Return (X, Y) of the center of cell containing provided text 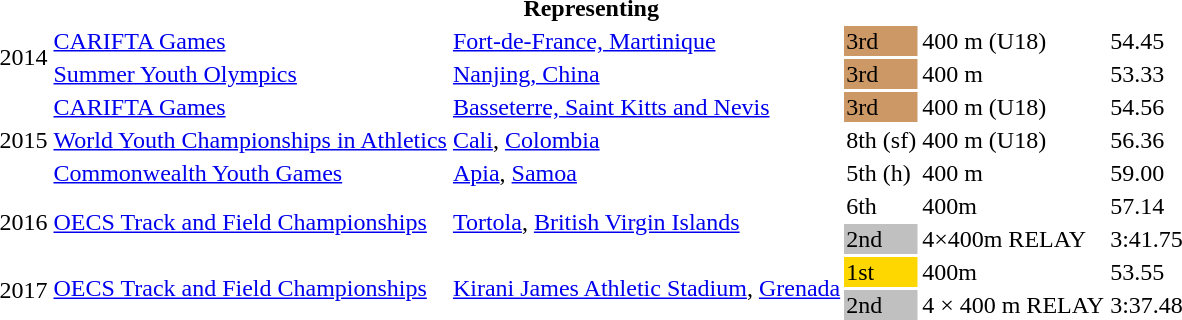
Fort-de-France, Martinique (646, 41)
4 × 400 m RELAY (1014, 305)
Basseterre, Saint Kitts and Nevis (646, 107)
6th (882, 206)
Cali, Colombia (646, 140)
1st (882, 272)
Nanjing, China (646, 74)
4×400m RELAY (1014, 239)
Kirani James Athletic Stadium, Grenada (646, 288)
Tortola, British Virgin Islands (646, 222)
8th (sf) (882, 140)
Summer Youth Olympics (250, 74)
Apia, Samoa (646, 173)
5th (h) (882, 173)
Commonwealth Youth Games (250, 173)
World Youth Championships in Athletics (250, 140)
